For the text-containing cell, return its midpoint in [X, Y] coordinate format. 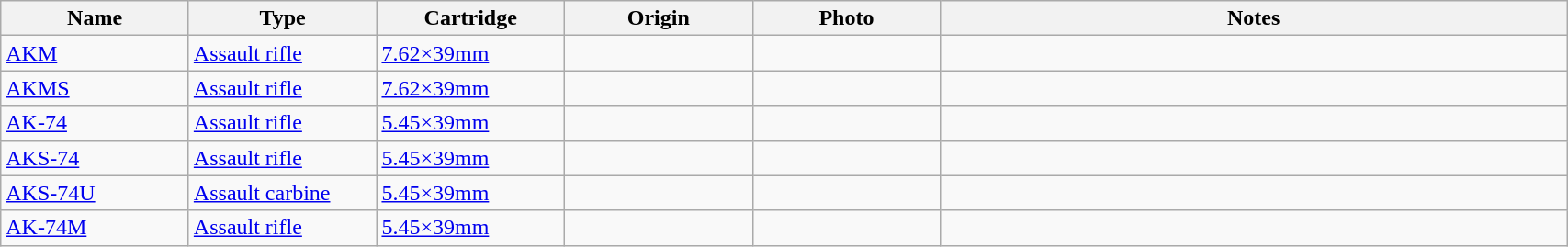
AK-74 [96, 123]
AK-74M [96, 228]
Photo [847, 18]
AKM [96, 53]
AKS-74U [96, 193]
Cartridge [470, 18]
Name [96, 18]
AKS-74 [96, 158]
Type [283, 18]
AKMS [96, 88]
Notes [1254, 18]
Origin [660, 18]
Assault carbine [283, 193]
